From the cell containing the given text, extract its center point as (X, Y) coordinate. 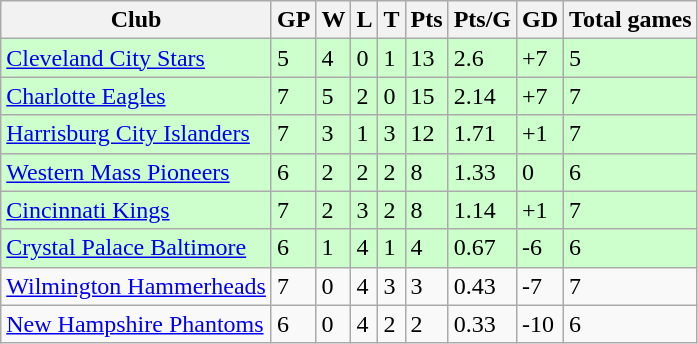
Club (136, 20)
0.43 (482, 286)
Harrisburg City Islanders (136, 134)
1.71 (482, 134)
T (392, 20)
1.33 (482, 172)
1.14 (482, 210)
-7 (540, 286)
Western Mass Pioneers (136, 172)
0.67 (482, 248)
2.6 (482, 58)
13 (426, 58)
Pts (426, 20)
0.33 (482, 324)
L (364, 20)
Charlotte Eagles (136, 96)
Cincinnati Kings (136, 210)
GD (540, 20)
Crystal Palace Baltimore (136, 248)
W (334, 20)
15 (426, 96)
2.14 (482, 96)
GP (293, 20)
New Hampshire Phantoms (136, 324)
-10 (540, 324)
-6 (540, 248)
Pts/G (482, 20)
Wilmington Hammerheads (136, 286)
12 (426, 134)
Cleveland City Stars (136, 58)
Total games (631, 20)
